Identify which cell holds the provided text, then report its [x, y] central coordinate. 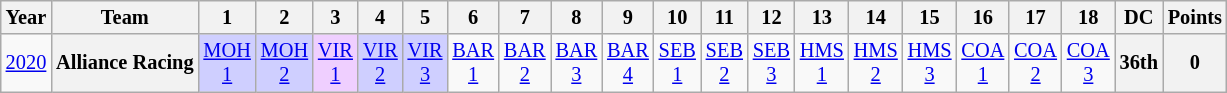
COA2 [1036, 63]
3 [336, 17]
2 [284, 17]
18 [1088, 17]
VIR1 [336, 63]
SEB1 [678, 63]
MOH2 [284, 63]
HMS1 [822, 63]
10 [678, 17]
4 [380, 17]
36th [1139, 63]
0 [1195, 63]
SEB2 [724, 63]
Alliance Racing [124, 63]
HMS3 [930, 63]
DC [1139, 17]
BAR1 [473, 63]
COA1 [982, 63]
17 [1036, 17]
6 [473, 17]
BAR3 [577, 63]
16 [982, 17]
VIR3 [426, 63]
11 [724, 17]
12 [772, 17]
7 [525, 17]
HMS2 [876, 63]
VIR2 [380, 63]
13 [822, 17]
2020 [26, 63]
Points [1195, 17]
8 [577, 17]
1 [226, 17]
Team [124, 17]
BAR2 [525, 63]
Year [26, 17]
15 [930, 17]
14 [876, 17]
MOH1 [226, 63]
9 [628, 17]
SEB3 [772, 63]
COA3 [1088, 63]
BAR4 [628, 63]
5 [426, 17]
